Output the [x, y] coordinate of the center of the cell containing the given text.  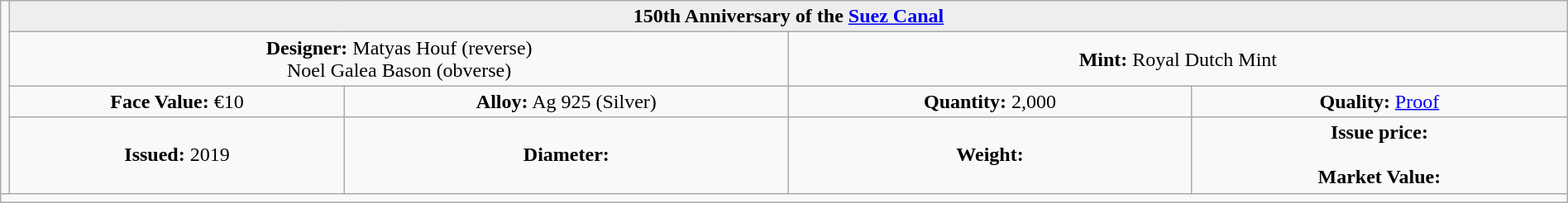
Face Value: €10 [177, 101]
Alloy: Ag 925 (Silver) [566, 101]
Quality: Proof [1379, 101]
Weight: [989, 155]
Mint: Royal Dutch Mint [1178, 59]
Diameter: [566, 155]
Issue price: Market Value: [1379, 155]
Issued: 2019 [177, 155]
Designer: Matyas Houf (reverse)Noel Galea Bason (obverse) [399, 59]
150th Anniversary of the Suez Canal [789, 17]
Quantity: 2,000 [989, 101]
